Identify which cell holds the provided text, then report its [x, y] central coordinate. 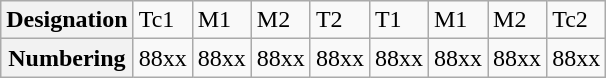
Tc2 [576, 20]
T1 [398, 20]
Designation [67, 20]
Tc1 [162, 20]
Numbering [67, 58]
T2 [340, 20]
